Search for the cell housing the specified text and yield its (X, Y) center coordinate. 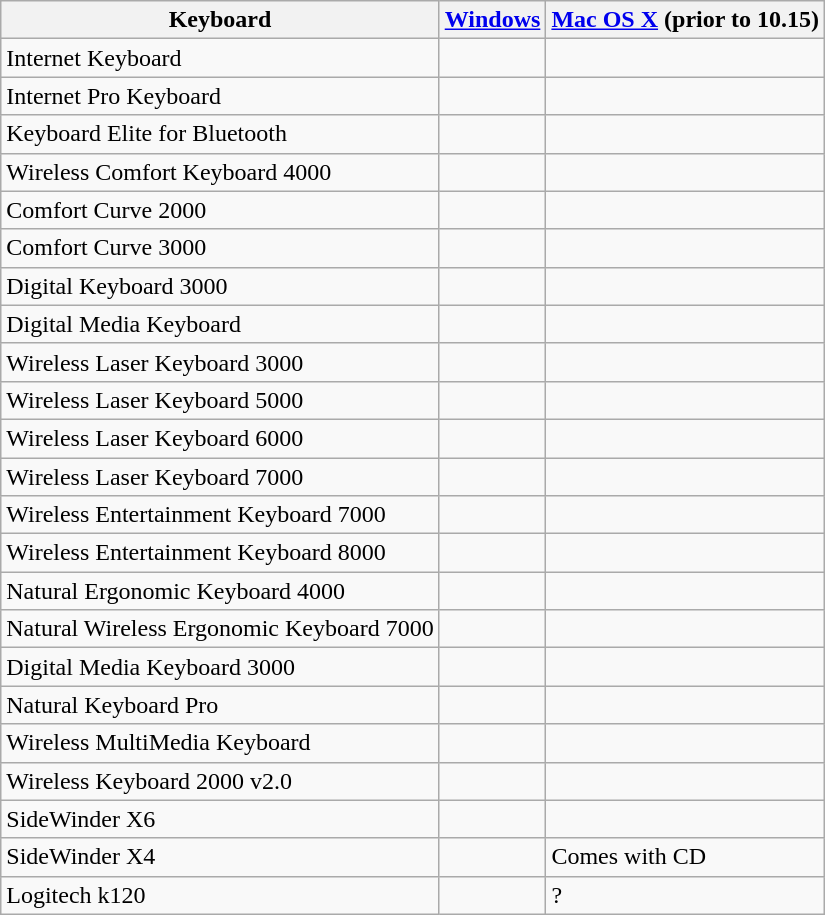
Internet Keyboard (220, 58)
Wireless Comfort Keyboard 4000 (220, 172)
Windows (492, 20)
Logitech k120 (220, 895)
Internet Pro Keyboard (220, 96)
SideWinder X6 (220, 819)
Wireless Entertainment Keyboard 7000 (220, 515)
Wireless Laser Keyboard 6000 (220, 438)
Comes with CD (686, 857)
SideWinder X4 (220, 857)
Wireless Laser Keyboard 3000 (220, 362)
Natural Keyboard Pro (220, 705)
Keyboard Elite for Bluetooth (220, 134)
Natural Wireless Ergonomic Keyboard 7000 (220, 629)
Natural Ergonomic Keyboard 4000 (220, 591)
Wireless Laser Keyboard 5000 (220, 400)
? (686, 895)
Wireless Entertainment Keyboard 8000 (220, 553)
Wireless Laser Keyboard 7000 (220, 477)
Digital Keyboard 3000 (220, 286)
Wireless Keyboard 2000 v2.0 (220, 781)
Comfort Curve 3000 (220, 248)
Mac OS X (prior to 10.15) (686, 20)
Keyboard (220, 20)
Comfort Curve 2000 (220, 210)
Digital Media Keyboard 3000 (220, 667)
Digital Media Keyboard (220, 324)
Wireless MultiMedia Keyboard (220, 743)
